Return [X, Y] of the center of cell containing provided text 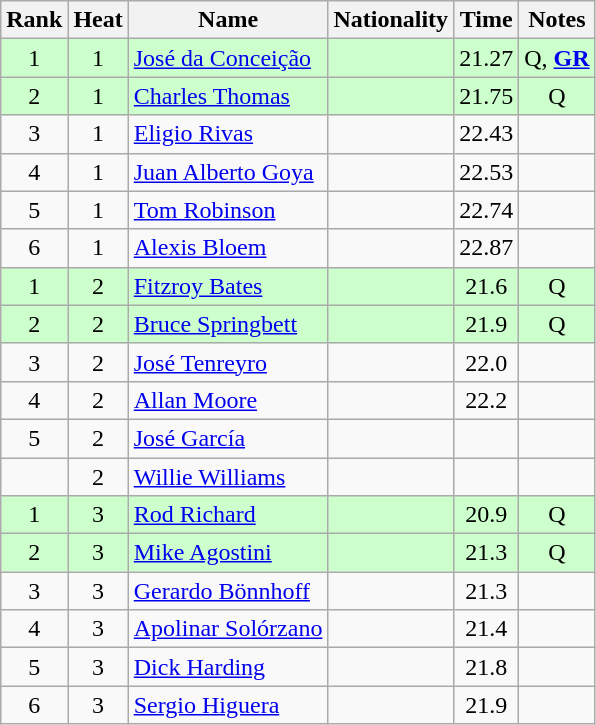
22.87 [486, 248]
20.9 [486, 515]
José Tenreyro [228, 362]
22.53 [486, 172]
Sergio Higuera [228, 705]
22.0 [486, 362]
Notes [557, 20]
Willie Williams [228, 477]
21.75 [486, 96]
22.2 [486, 400]
21.8 [486, 667]
Juan Alberto Goya [228, 172]
José da Conceição [228, 58]
21.4 [486, 629]
Name [228, 20]
Fitzroy Bates [228, 286]
21.6 [486, 286]
Dick Harding [228, 667]
Nationality [391, 20]
Rank [34, 20]
Eligio Rivas [228, 134]
Mike Agostini [228, 553]
Alexis Bloem [228, 248]
Gerardo Bönnhoff [228, 591]
21.27 [486, 58]
Heat [98, 20]
22.74 [486, 210]
Rod Richard [228, 515]
Allan Moore [228, 400]
22.43 [486, 134]
Tom Robinson [228, 210]
Apolinar Solórzano [228, 629]
Time [486, 20]
Q, GR [557, 58]
José García [228, 438]
Charles Thomas [228, 96]
Bruce Springbett [228, 324]
